Find where the given text appears and provide that cell's center as (X, Y) coordinate. 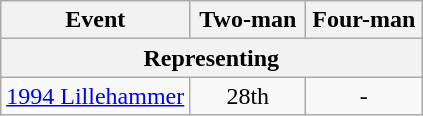
Representing (212, 58)
Two-man (248, 20)
- (364, 96)
Four-man (364, 20)
Event (96, 20)
28th (248, 96)
1994 Lillehammer (96, 96)
